Provide the [X, Y] coordinate of the cell's center where the given text is located.  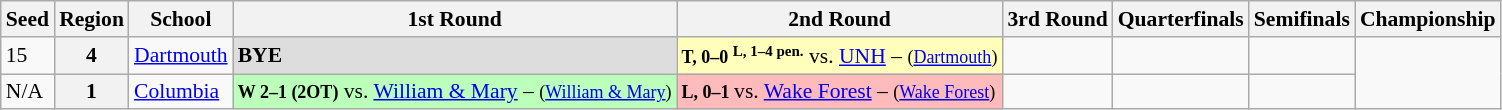
2nd Round [840, 19]
4 [92, 56]
Semifinals [1302, 19]
3rd Round [1057, 19]
15 [28, 56]
1 [92, 92]
N/A [28, 92]
W 2–1 (2OT) vs. William & Mary – (William & Mary) [455, 92]
Championship [1428, 19]
BYE [455, 56]
Seed [28, 19]
Quarterfinals [1181, 19]
Dartmouth [181, 56]
T, 0–0 L, 1–4 pen. vs. UNH – (Dartmouth) [840, 56]
1st Round [455, 19]
School [181, 19]
L, 0–1 vs. Wake Forest – (Wake Forest) [840, 92]
Region [92, 19]
Columbia [181, 92]
